Search for the cell housing the specified text and yield its (X, Y) center coordinate. 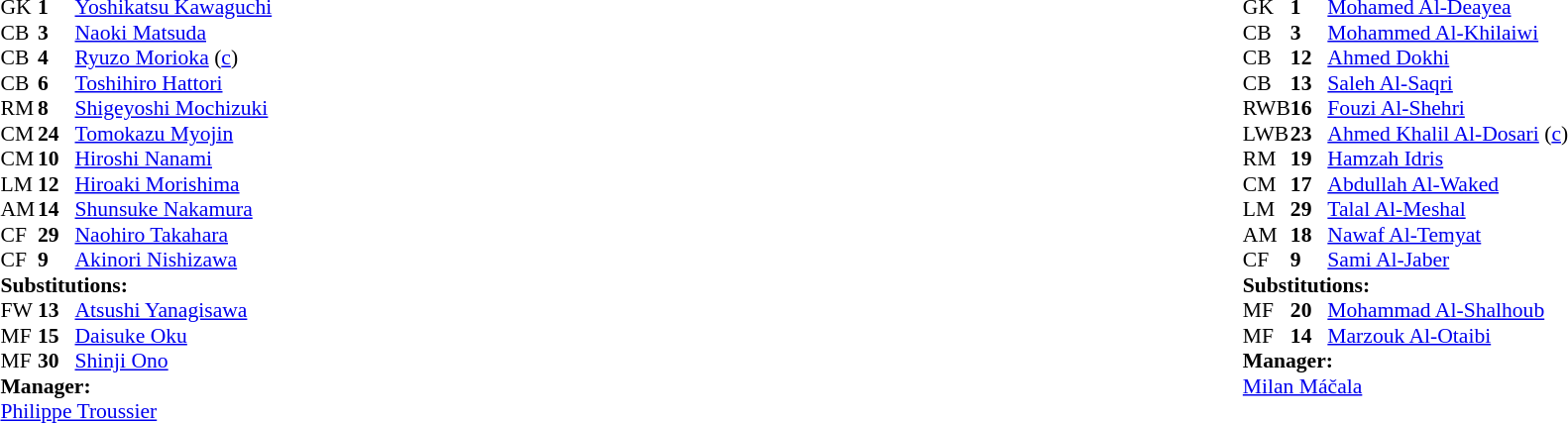
Mohammed Al-Khilaiwi (1447, 33)
17 (1309, 184)
Hamzah Idris (1447, 159)
19 (1309, 159)
15 (56, 336)
Atsushi Yanagisawa (174, 310)
4 (56, 58)
Nawaf Al-Temyat (1447, 235)
Ahmed Khalil Al-Dosari (c) (1447, 134)
Hiroshi Nanami (174, 159)
10 (56, 159)
Talal Al-Meshal (1447, 209)
20 (1309, 310)
Shinji Ono (174, 362)
RWB (1267, 108)
Daisuke Oku (174, 336)
Shunsuke Nakamura (174, 209)
Marzouk Al-Otaibi (1447, 336)
6 (56, 83)
Naoki Matsuda (174, 33)
23 (1309, 134)
FW (19, 310)
Naohiro Takahara (174, 235)
Abdullah Al-Waked (1447, 184)
Saleh Al-Saqri (1447, 83)
18 (1309, 235)
Shigeyoshi Mochizuki (174, 108)
Mohammad Al-Shalhoub (1447, 310)
Akinori Nishizawa (174, 261)
8 (56, 108)
Ahmed Dokhi (1447, 58)
Milan Máčala (1405, 386)
Tomokazu Myojin (174, 134)
30 (56, 362)
Hiroaki Morishima (174, 184)
Ryuzo Morioka (c) (174, 58)
24 (56, 134)
LWB (1267, 134)
Fouzi Al-Shehri (1447, 108)
Sami Al-Jaber (1447, 261)
16 (1309, 108)
Toshihiro Hattori (174, 83)
